Determine the (x, y) coordinate at the center of the cell enclosing the given text.  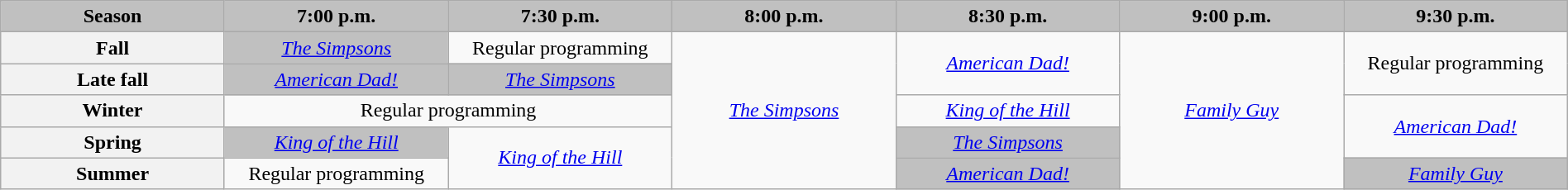
8:00 p.m. (784, 17)
7:00 p.m. (336, 17)
Spring (112, 142)
7:30 p.m. (561, 17)
8:30 p.m. (1007, 17)
9:00 p.m. (1232, 17)
9:30 p.m. (1456, 17)
Season (112, 17)
Fall (112, 48)
Summer (112, 173)
Late fall (112, 79)
Winter (112, 111)
